Capture the cell that displays the provided text and extract its (x, y) central coordinate. 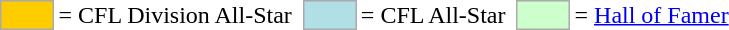
= CFL All-Star (433, 15)
= CFL Division All-Star (175, 15)
